Search for the cell housing the specified text and yield its [X, Y] center coordinate. 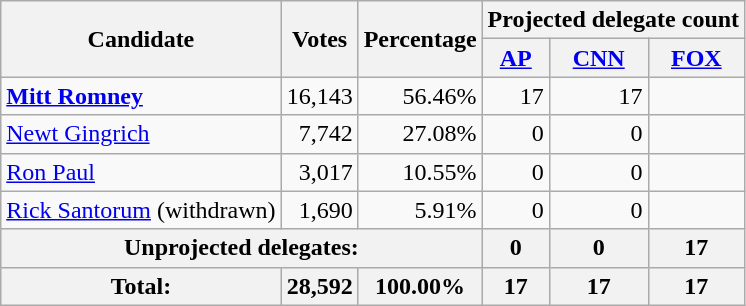
5.91% [420, 210]
Votes [320, 39]
56.46% [420, 96]
FOX [696, 58]
Unprojected delegates: [242, 248]
28,592 [320, 286]
7,742 [320, 134]
Ron Paul [141, 172]
CNN [598, 58]
Mitt Romney [141, 96]
1,690 [320, 210]
Candidate [141, 39]
Total: [141, 286]
AP [516, 58]
Percentage [420, 39]
16,143 [320, 96]
Rick Santorum (withdrawn) [141, 210]
3,017 [320, 172]
Projected delegate count [614, 20]
10.55% [420, 172]
Newt Gingrich [141, 134]
27.08% [420, 134]
100.00% [420, 286]
